From the cell containing the given text, extract its center point as [X, Y] coordinate. 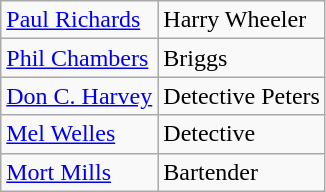
Don C. Harvey [80, 96]
Phil Chambers [80, 58]
Detective [242, 134]
Paul Richards [80, 20]
Mort Mills [80, 172]
Briggs [242, 58]
Detective Peters [242, 96]
Bartender [242, 172]
Mel Welles [80, 134]
Harry Wheeler [242, 20]
